Locate the cell with the specified text and output its (X, Y) center coordinate. 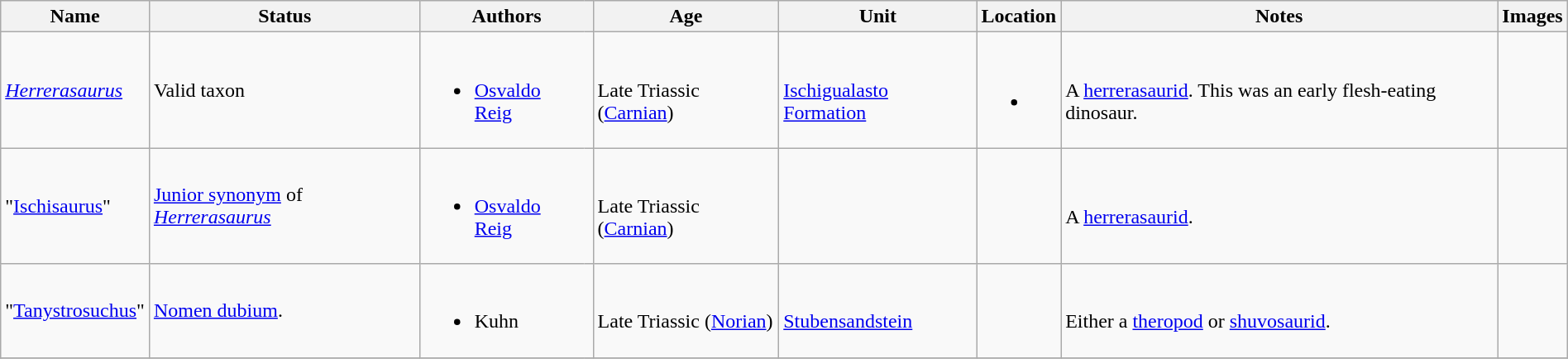
Status (284, 17)
A herrerasaurid. This was an early flesh-eating dinosaur. (1279, 90)
Stubensandstein (878, 311)
"Tanystrosuchus" (75, 311)
Kuhn (503, 311)
Name (75, 17)
Junior synonym of Herrerasaurus (284, 206)
Herrerasaurus (75, 90)
A herrerasaurid. (1279, 206)
Unit (878, 17)
Either a theropod or shuvosaurid. (1279, 311)
"Ischisaurus" (75, 206)
Valid taxon (284, 90)
Ischigualasto Formation (878, 90)
Location (1019, 17)
Authors (506, 17)
Images (1532, 17)
Nomen dubium. (284, 311)
Late Triassic (Norian) (686, 311)
Notes (1279, 17)
Age (686, 17)
